For the text-containing cell, return its midpoint in [x, y] coordinate format. 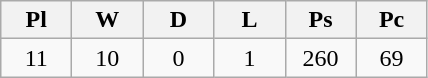
D [178, 20]
260 [320, 58]
1 [250, 58]
0 [178, 58]
L [250, 20]
Pl [36, 20]
Ps [320, 20]
W [108, 20]
10 [108, 58]
69 [392, 58]
11 [36, 58]
Pc [392, 20]
